Return (X, Y) of the center of cell containing provided text 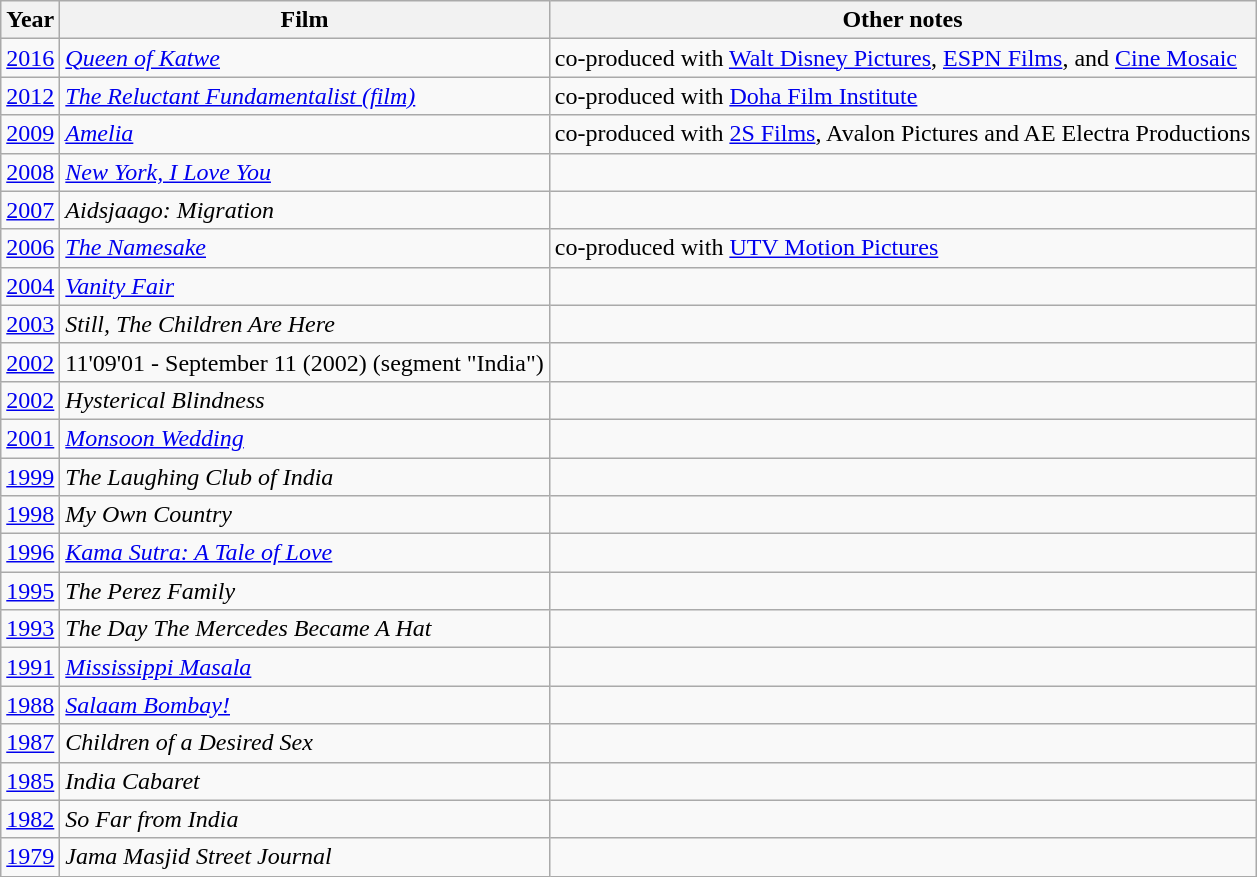
1982 (30, 819)
India Cabaret (304, 781)
Other notes (902, 20)
1998 (30, 515)
1985 (30, 781)
1995 (30, 591)
New York, I Love You (304, 172)
Children of a Desired Sex (304, 743)
co-produced with Doha Film Institute (902, 96)
2008 (30, 172)
1999 (30, 477)
1988 (30, 705)
The Reluctant Fundamentalist (film) (304, 96)
co-produced with 2S Films, Avalon Pictures and AE Electra Productions (902, 134)
co-produced with Walt Disney Pictures, ESPN Films, and Cine Mosaic (902, 58)
2012 (30, 96)
2009 (30, 134)
co-produced with UTV Motion Pictures (902, 248)
Vanity Fair (304, 286)
The Perez Family (304, 591)
2016 (30, 58)
Queen of Katwe (304, 58)
Kama Sutra: A Tale of Love (304, 553)
Salaam Bombay! (304, 705)
2007 (30, 210)
Still, The Children Are Here (304, 324)
2003 (30, 324)
2004 (30, 286)
1979 (30, 857)
1993 (30, 629)
Hysterical Blindness (304, 400)
My Own Country (304, 515)
The Laughing Club of India (304, 477)
Year (30, 20)
Amelia (304, 134)
11'09'01 - September 11 (2002) (segment "India") (304, 362)
2001 (30, 438)
Jama Masjid Street Journal (304, 857)
Film (304, 20)
2006 (30, 248)
Aidsjaago: Migration (304, 210)
So Far from India (304, 819)
The Namesake (304, 248)
1991 (30, 667)
Mississippi Masala (304, 667)
The Day The Mercedes Became A Hat (304, 629)
Monsoon Wedding (304, 438)
1996 (30, 553)
1987 (30, 743)
